Output the [x, y] coordinate of the center of the cell containing the given text.  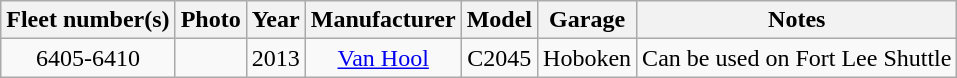
Van Hool [383, 58]
Notes [797, 20]
Fleet number(s) [88, 20]
Manufacturer [383, 20]
Year [276, 20]
Model [499, 20]
C2045 [499, 58]
Can be used on Fort Lee Shuttle [797, 58]
2013 [276, 58]
6405-6410 [88, 58]
Photo [210, 20]
Garage [588, 20]
Hoboken [588, 58]
